Search for the cell housing the specified text and yield its [x, y] center coordinate. 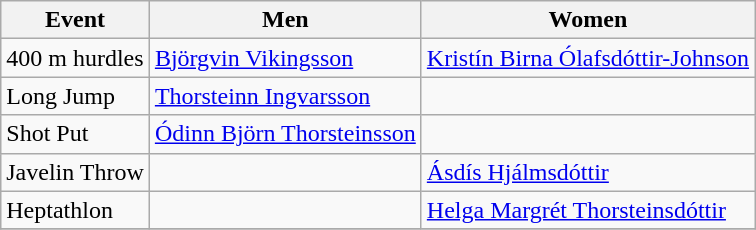
Men [285, 20]
Event [76, 20]
Heptathlon [76, 210]
Javelin Throw [76, 172]
Shot Put [76, 134]
Kristín Birna Ólafsdóttir-Johnson [588, 58]
Björgvin Vikingsson [285, 58]
Ásdís Hjálmsdóttir [588, 172]
Helga Margrét Thorsteinsdóttir [588, 210]
Thorsteinn Ingvarsson [285, 96]
400 m hurdles [76, 58]
Long Jump [76, 96]
Women [588, 20]
Ódinn Björn Thorsteinsson [285, 134]
